Output the [X, Y] coordinate of the center of the cell containing the given text.  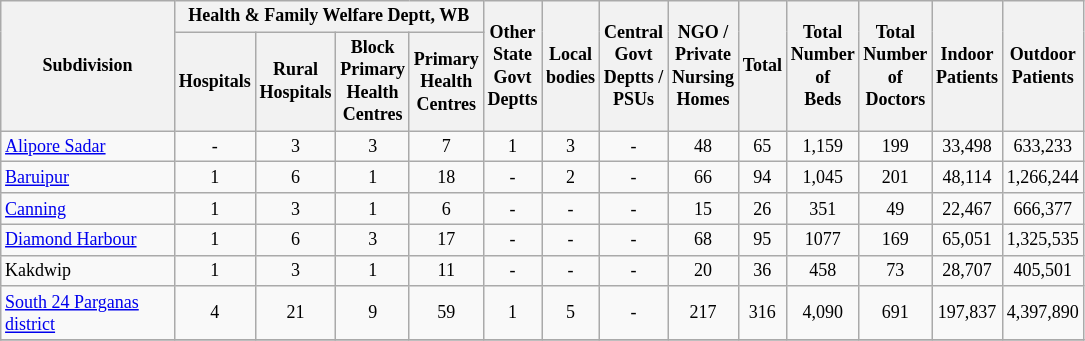
21 [296, 313]
94 [762, 178]
Hospitals [214, 82]
33,498 [968, 146]
666,377 [1042, 208]
5 [571, 313]
OtherStateGovtDeptts [512, 66]
36 [762, 270]
49 [896, 208]
Alipore Sadar [88, 146]
TotalNumberofDoctors [896, 66]
Health & Family Welfare Deptt, WB [328, 16]
169 [896, 240]
59 [446, 313]
9 [373, 313]
1,325,535 [1042, 240]
73 [896, 270]
Canning [88, 208]
351 [822, 208]
1,159 [822, 146]
197,837 [968, 313]
4,090 [822, 313]
217 [704, 313]
OutdoorPatients [1042, 66]
201 [896, 178]
Subdivision [88, 66]
IndoorPatients [968, 66]
TotalNumberofBeds [822, 66]
17 [446, 240]
28,707 [968, 270]
15 [704, 208]
65,051 [968, 240]
405,501 [1042, 270]
Total [762, 66]
11 [446, 270]
South 24 Parganas district [88, 313]
48,114 [968, 178]
Kakdwip [88, 270]
95 [762, 240]
PrimaryHealthCentres [446, 82]
BlockPrimaryHealthCentres [373, 82]
1,266,244 [1042, 178]
4 [214, 313]
66 [704, 178]
20 [704, 270]
65 [762, 146]
458 [822, 270]
4,397,890 [1042, 313]
633,233 [1042, 146]
Baruipur [88, 178]
CentralGovtDeptts /PSUs [633, 66]
Diamond Harbour [88, 240]
68 [704, 240]
199 [896, 146]
691 [896, 313]
7 [446, 146]
18 [446, 178]
22,467 [968, 208]
316 [762, 313]
NGO /PrivateNursingHomes [704, 66]
1077 [822, 240]
RuralHospitals [296, 82]
26 [762, 208]
1,045 [822, 178]
Localbodies [571, 66]
48 [704, 146]
2 [571, 178]
